Pinpoint the cell where the given text exists, returning its [x, y] midpoint coordinate. 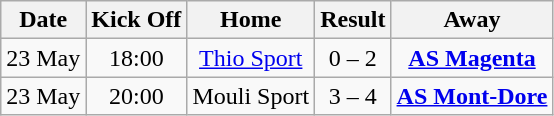
Result [353, 20]
Home [251, 20]
Away [472, 20]
0 – 2 [353, 58]
Thio Sport [251, 58]
Kick Off [136, 20]
Mouli Sport [251, 96]
18:00 [136, 58]
Date [44, 20]
20:00 [136, 96]
AS Magenta [472, 58]
3 – 4 [353, 96]
AS Mont-Dore [472, 96]
